Search for the cell housing the specified text and yield its [X, Y] center coordinate. 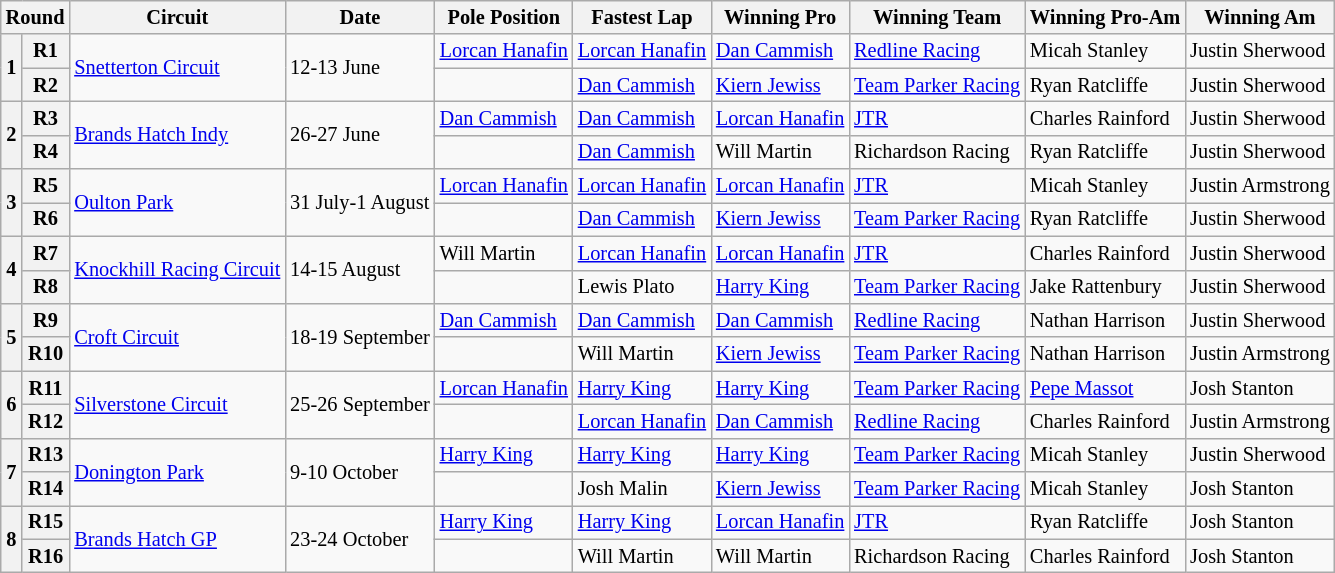
Lewis Plato [642, 287]
R1 [46, 51]
8 [12, 538]
Knockhill Racing Circuit [177, 270]
Brands Hatch GP [177, 538]
1 [12, 68]
R9 [46, 320]
Josh Malin [642, 489]
Oulton Park [177, 202]
3 [12, 202]
Winning Pro-Am [1105, 17]
9-10 October [360, 472]
R11 [46, 388]
Pole Position [504, 17]
R15 [46, 522]
R10 [46, 354]
23-24 October [360, 538]
R14 [46, 489]
Circuit [177, 17]
Date [360, 17]
Silverstone Circuit [177, 404]
Fastest Lap [642, 17]
25-26 September [360, 404]
Brands Hatch Indy [177, 134]
Donington Park [177, 472]
Jake Rattenbury [1105, 287]
R7 [46, 253]
R16 [46, 556]
R8 [46, 287]
Winning Am [1260, 17]
12-13 June [360, 68]
6 [12, 404]
Winning Team [937, 17]
31 July-1 August [360, 202]
Pepe Massot [1105, 388]
Croft Circuit [177, 336]
R13 [46, 455]
4 [12, 270]
R12 [46, 421]
R6 [46, 219]
R2 [46, 85]
Round [36, 17]
26-27 June [360, 134]
18-19 September [360, 336]
R3 [46, 118]
2 [12, 134]
7 [12, 472]
Snetterton Circuit [177, 68]
R5 [46, 186]
14-15 August [360, 270]
R4 [46, 152]
5 [12, 336]
Winning Pro [780, 17]
